Pinpoint the cell where the given text exists, returning its (X, Y) midpoint coordinate. 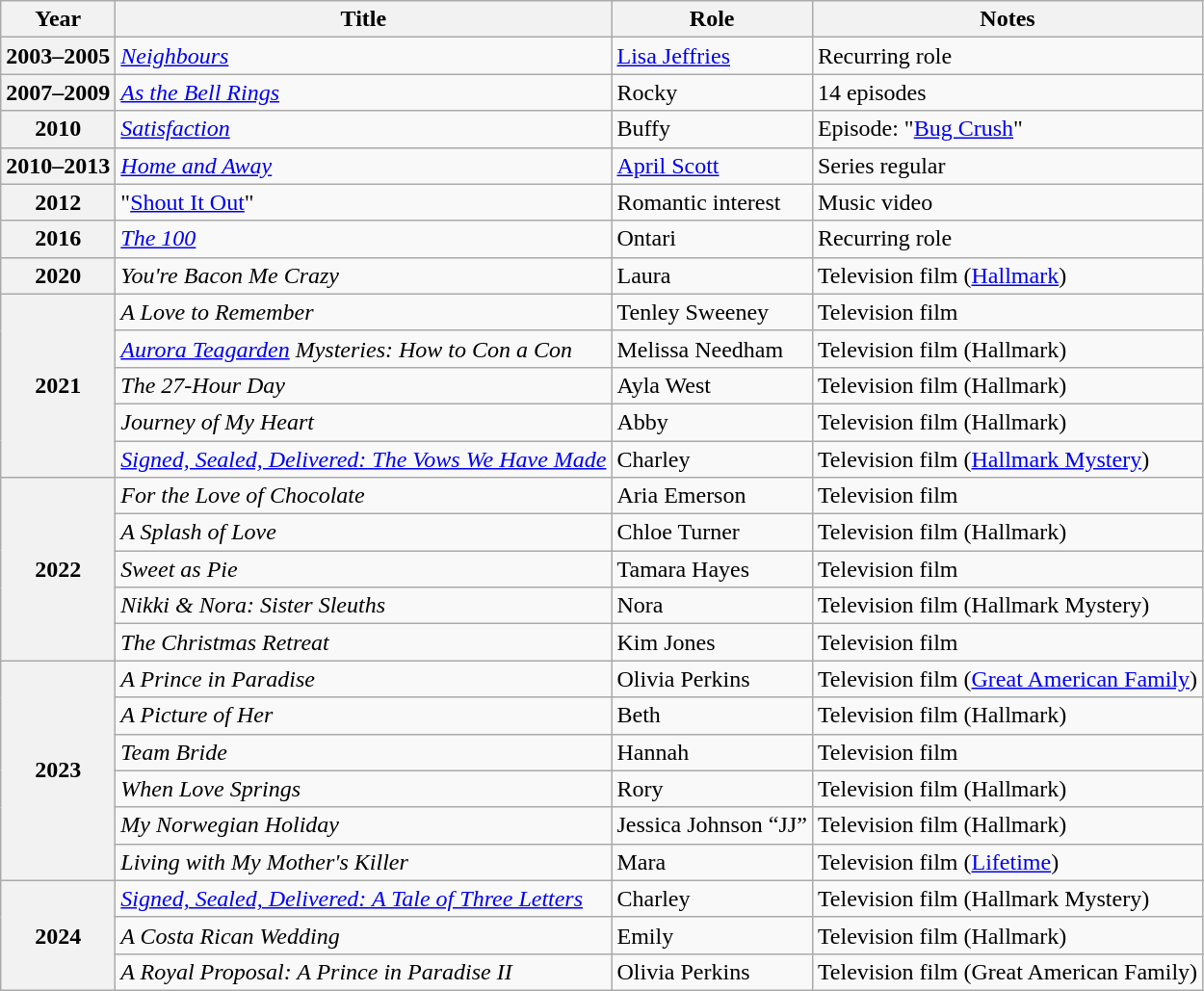
Chloe Turner (712, 533)
Nora (712, 606)
The 100 (364, 239)
Buffy (712, 129)
Sweet as Pie (364, 569)
2010 (58, 129)
Neighbours (364, 56)
Ontari (712, 239)
A Splash of Love (364, 533)
Emily (712, 935)
Signed, Sealed, Delivered: A Tale of Three Letters (364, 899)
Lisa Jeffries (712, 56)
Rory (712, 789)
Laura (712, 275)
For the Love of Chocolate (364, 496)
A Picture of Her (364, 716)
Hannah (712, 752)
Satisfaction (364, 129)
2022 (58, 569)
2021 (58, 385)
Episode: "Bug Crush" (1008, 129)
A Costa Rican Wedding (364, 935)
2012 (58, 202)
The 27-Hour Day (364, 385)
Nikki & Nora: Sister Sleuths (364, 606)
Series regular (1008, 166)
Aria Emerson (712, 496)
Home and Away (364, 166)
Romantic interest (712, 202)
A Royal Proposal: A Prince in Paradise II (364, 972)
Music video (1008, 202)
Notes (1008, 19)
Journey of My Heart (364, 422)
Beth (712, 716)
As the Bell Rings (364, 92)
14 episodes (1008, 92)
Television film (Lifetime) (1008, 862)
2003–2005 (58, 56)
A Prince in Paradise (364, 679)
2020 (58, 275)
2010–2013 (58, 166)
2023 (58, 770)
Aurora Teagarden Mysteries: How to Con a Con (364, 349)
Tamara Hayes (712, 569)
Year (58, 19)
April Scott (712, 166)
Jessica Johnson “JJ” (712, 825)
You're Bacon Me Crazy (364, 275)
When Love Springs (364, 789)
A Love to Remember (364, 312)
Mara (712, 862)
2007–2009 (58, 92)
Title (364, 19)
2024 (58, 935)
My Norwegian Holiday (364, 825)
Tenley Sweeney (712, 312)
The Christmas Retreat (364, 642)
Living with My Mother's Killer (364, 862)
2016 (58, 239)
Team Bride (364, 752)
Abby (712, 422)
"Shout It Out" (364, 202)
Melissa Needham (712, 349)
Signed, Sealed, Delivered: The Vows We Have Made (364, 459)
Role (712, 19)
Ayla West (712, 385)
Rocky (712, 92)
Kim Jones (712, 642)
